Scan for the cell matching the given text and deliver its [x, y] coordinate at center. 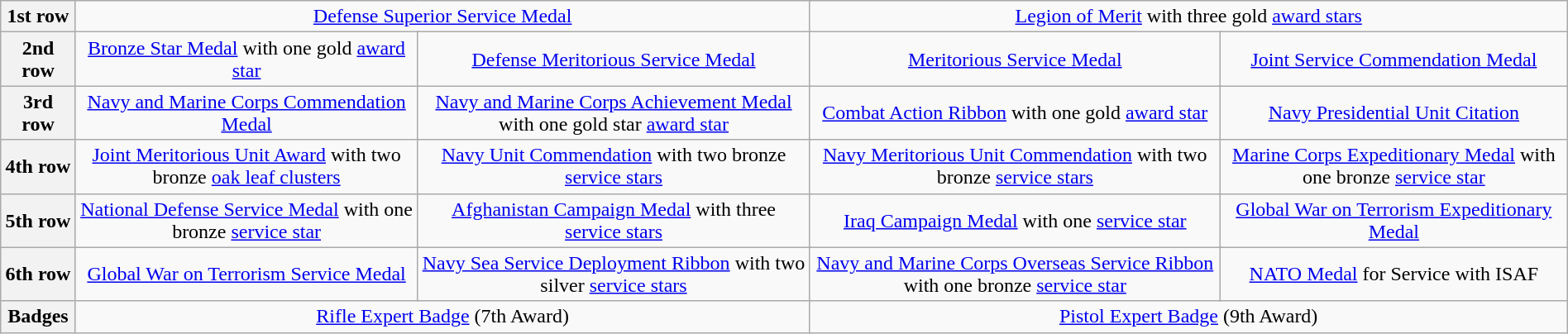
Joint Service Commendation Medal [1394, 60]
Navy and Marine Corps Overseas Service Ribbon with one bronze service star [1015, 274]
Defense Superior Service Medal [442, 17]
Navy Meritorious Unit Commendation with two bronze service stars [1015, 167]
6th row [38, 274]
Joint Meritorious Unit Award with two bronze oak leaf clusters [246, 167]
Badges [38, 317]
Defense Meritorious Service Medal [614, 60]
Marine Corps Expeditionary Medal with one bronze service star [1394, 167]
Pistol Expert Badge (9th Award) [1188, 317]
Global War on Terrorism Service Medal [246, 274]
Legion of Merit with three gold award stars [1188, 17]
Meritorious Service Medal [1015, 60]
Iraq Campaign Medal with one service star [1015, 220]
2nd row [38, 60]
4th row [38, 167]
1st row [38, 17]
3rd row [38, 112]
Combat Action Ribbon with one gold award star [1015, 112]
Afghanistan Campaign Medal with three service stars [614, 220]
5th row [38, 220]
Navy and Marine Corps Commendation Medal [246, 112]
Navy Unit Commendation with two bronze service stars [614, 167]
Navy Sea Service Deployment Ribbon with two silver service stars [614, 274]
NATO Medal for Service with ISAF [1394, 274]
Bronze Star Medal with one gold award star [246, 60]
Navy Presidential Unit Citation [1394, 112]
National Defense Service Medal with one bronze service star [246, 220]
Rifle Expert Badge (7th Award) [442, 317]
Global War on Terrorism Expeditionary Medal [1394, 220]
Navy and Marine Corps Achievement Medal with one gold star award star [614, 112]
